Determine the (X, Y) coordinate at the center of the cell enclosing the given text.  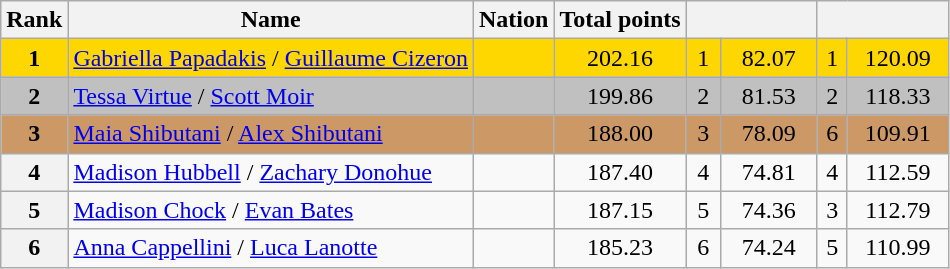
Nation (513, 20)
78.09 (768, 134)
74.36 (768, 210)
187.15 (620, 210)
81.53 (768, 96)
188.00 (620, 134)
Maia Shibutani / Alex Shibutani (271, 134)
Rank (34, 20)
112.79 (898, 210)
110.99 (898, 248)
Anna Cappellini / Luca Lanotte (271, 248)
Madison Hubbell / Zachary Donohue (271, 172)
187.40 (620, 172)
118.33 (898, 96)
Name (271, 20)
112.59 (898, 172)
74.24 (768, 248)
Madison Chock / Evan Bates (271, 210)
199.86 (620, 96)
Total points (620, 20)
120.09 (898, 58)
Tessa Virtue / Scott Moir (271, 96)
74.81 (768, 172)
109.91 (898, 134)
Gabriella Papadakis / Guillaume Cizeron (271, 58)
202.16 (620, 58)
82.07 (768, 58)
185.23 (620, 248)
